Search for the cell housing the specified text and yield its (x, y) center coordinate. 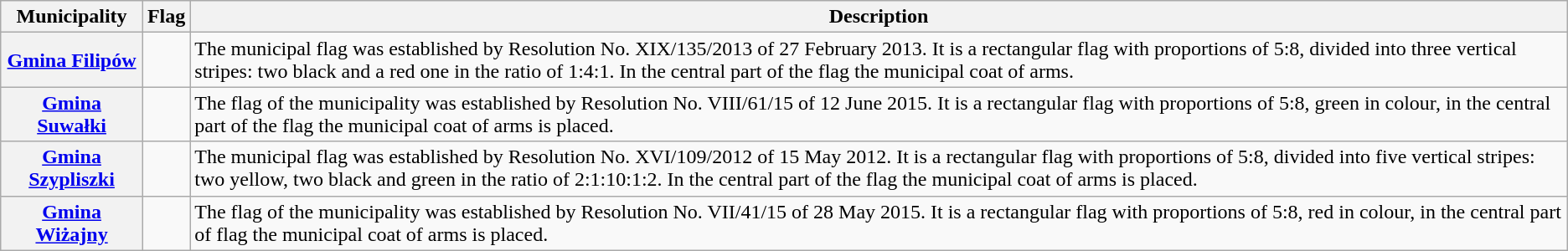
Flag (166, 17)
Gmina Wiżajny (72, 223)
Gmina Szypliszki (72, 169)
Municipality (72, 17)
Gmina Suwałki (72, 114)
Description (879, 17)
Gmina Filipów (72, 60)
